Extract the [X, Y] coordinate from the center of the cell holding the provided text.  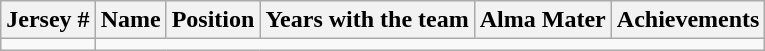
Jersey # [48, 20]
Name [130, 20]
Alma Mater [542, 20]
Achievements [688, 20]
Position [213, 20]
Years with the team [367, 20]
